For the text-containing cell, return its midpoint in [X, Y] coordinate format. 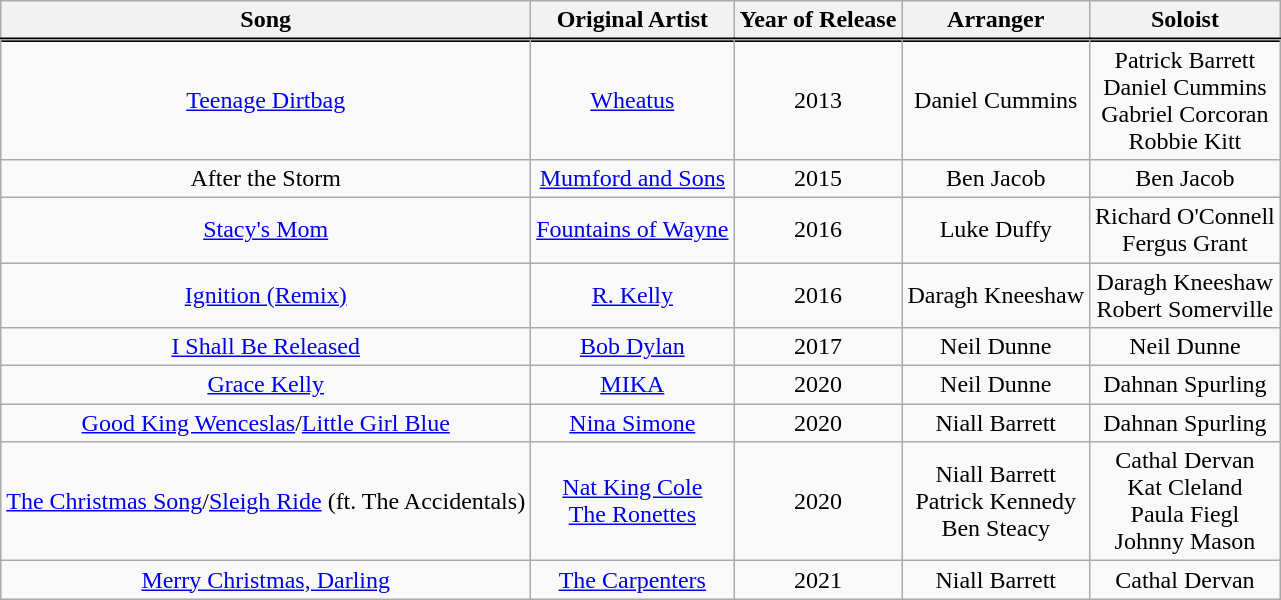
Stacy's Mom [266, 230]
2017 [818, 347]
I Shall Be Released [266, 347]
Original Artist [632, 21]
MIKA [632, 385]
Ignition (Remix) [266, 294]
Daragh Kneeshaw [996, 294]
The Christmas Song/Sleigh Ride (ft. The Accidentals) [266, 502]
Merry Christmas, Darling [266, 580]
Soloist [1186, 21]
Cathal DervanKat ClelandPaula FieglJohnny Mason [1186, 502]
Year of Release [818, 21]
Mumford and Sons [632, 178]
Richard O'ConnellFergus Grant [1186, 230]
Niall BarrettPatrick KennedyBen Steacy [996, 502]
Patrick BarrettDaniel CumminsGabriel CorcoranRobbie Kitt [1186, 100]
Bob Dylan [632, 347]
Arranger [996, 21]
Nat King ColeThe Ronettes [632, 502]
Fountains of Wayne [632, 230]
Daragh KneeshawRobert Somerville [1186, 294]
Cathal Dervan [1186, 580]
After the Storm [266, 178]
Luke Duffy [996, 230]
Song [266, 21]
2015 [818, 178]
Wheatus [632, 100]
Grace Kelly [266, 385]
Nina Simone [632, 423]
Daniel Cummins [996, 100]
Teenage Dirtbag [266, 100]
The Carpenters [632, 580]
2021 [818, 580]
R. Kelly [632, 294]
2013 [818, 100]
Good King Wenceslas/Little Girl Blue [266, 423]
